Extract the [x, y] coordinate from the center of the cell holding the provided text.  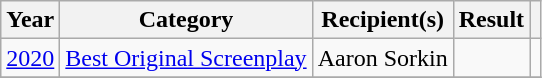
Result [491, 20]
2020 [30, 58]
Best Original Screenplay [186, 58]
Year [30, 20]
Recipient(s) [382, 20]
Aaron Sorkin [382, 58]
Category [186, 20]
